Pinpoint the cell where the given text exists, returning its (x, y) midpoint coordinate. 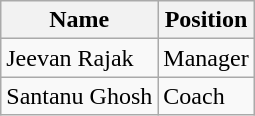
Santanu Ghosh (80, 96)
Manager (206, 58)
Coach (206, 96)
Position (206, 20)
Jeevan Rajak (80, 58)
Name (80, 20)
